Search for the cell housing the specified text and yield its (X, Y) center coordinate. 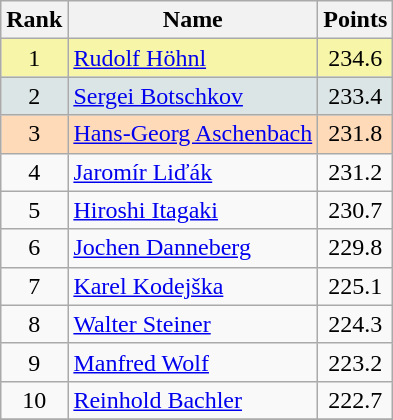
Rudolf Höhnl (193, 58)
231.2 (356, 172)
3 (34, 134)
Rank (34, 20)
4 (34, 172)
Walter Steiner (193, 324)
225.1 (356, 286)
2 (34, 96)
Karel Kodejška (193, 286)
224.3 (356, 324)
Sergei Botschkov (193, 96)
233.4 (356, 96)
9 (34, 362)
234.6 (356, 58)
6 (34, 248)
222.7 (356, 400)
5 (34, 210)
Reinhold Bachler (193, 400)
8 (34, 324)
Hans-Georg Aschenbach (193, 134)
Jochen Danneberg (193, 248)
10 (34, 400)
1 (34, 58)
230.7 (356, 210)
223.2 (356, 362)
7 (34, 286)
Manfred Wolf (193, 362)
Hiroshi Itagaki (193, 210)
229.8 (356, 248)
Points (356, 20)
Jaromír Liďák (193, 172)
Name (193, 20)
231.8 (356, 134)
